Detect which cell encompasses the target text, then output its (x, y) center coordinate. 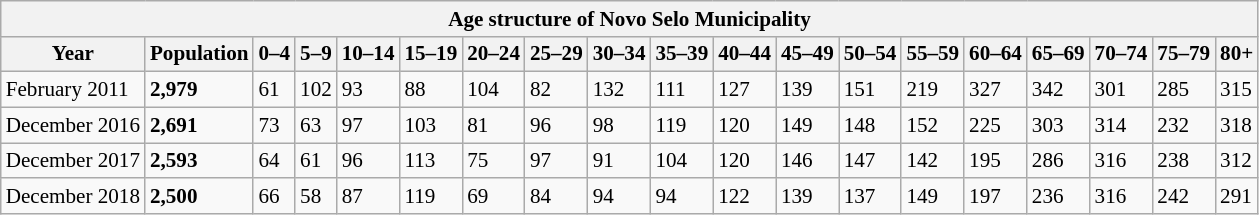
65–69 (1058, 54)
238 (1184, 160)
303 (1058, 124)
0–4 (274, 54)
93 (368, 90)
75–79 (1184, 54)
80+ (1236, 54)
2,593 (200, 160)
63 (316, 124)
25–29 (556, 54)
315 (1236, 90)
87 (368, 196)
50–54 (870, 54)
40–44 (744, 54)
66 (274, 196)
122 (744, 196)
2,979 (200, 90)
111 (682, 90)
December 2018 (73, 196)
113 (430, 160)
75 (494, 160)
103 (430, 124)
148 (870, 124)
91 (620, 160)
Age structure of Novo Selo Municipality (630, 18)
20–24 (494, 54)
318 (1236, 124)
291 (1236, 196)
286 (1058, 160)
151 (870, 90)
197 (996, 196)
December 2016 (73, 124)
64 (274, 160)
147 (870, 160)
98 (620, 124)
146 (808, 160)
84 (556, 196)
69 (494, 196)
81 (494, 124)
137 (870, 196)
58 (316, 196)
5–9 (316, 54)
February 2011 (73, 90)
82 (556, 90)
236 (1058, 196)
Population (200, 54)
10–14 (368, 54)
2,691 (200, 124)
30–34 (620, 54)
102 (316, 90)
Year (73, 54)
232 (1184, 124)
2,500 (200, 196)
15–19 (430, 54)
242 (1184, 196)
152 (932, 124)
73 (274, 124)
132 (620, 90)
327 (996, 90)
December 2017 (73, 160)
127 (744, 90)
219 (932, 90)
312 (1236, 160)
70–74 (1122, 54)
55–59 (932, 54)
195 (996, 160)
225 (996, 124)
60–64 (996, 54)
88 (430, 90)
35–39 (682, 54)
301 (1122, 90)
285 (1184, 90)
342 (1058, 90)
314 (1122, 124)
142 (932, 160)
45–49 (808, 54)
